Extract the (x, y) coordinate from the center of the cell holding the provided text.  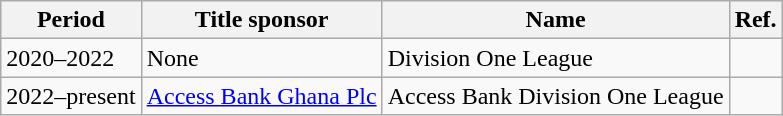
2020–2022 (71, 58)
Ref. (756, 20)
Period (71, 20)
Access Bank Ghana Plc (262, 96)
Title sponsor (262, 20)
Name (556, 20)
Access Bank Division One League (556, 96)
Division One League (556, 58)
None (262, 58)
2022–present (71, 96)
